Detect which cell encompasses the target text, then output its [X, Y] center coordinate. 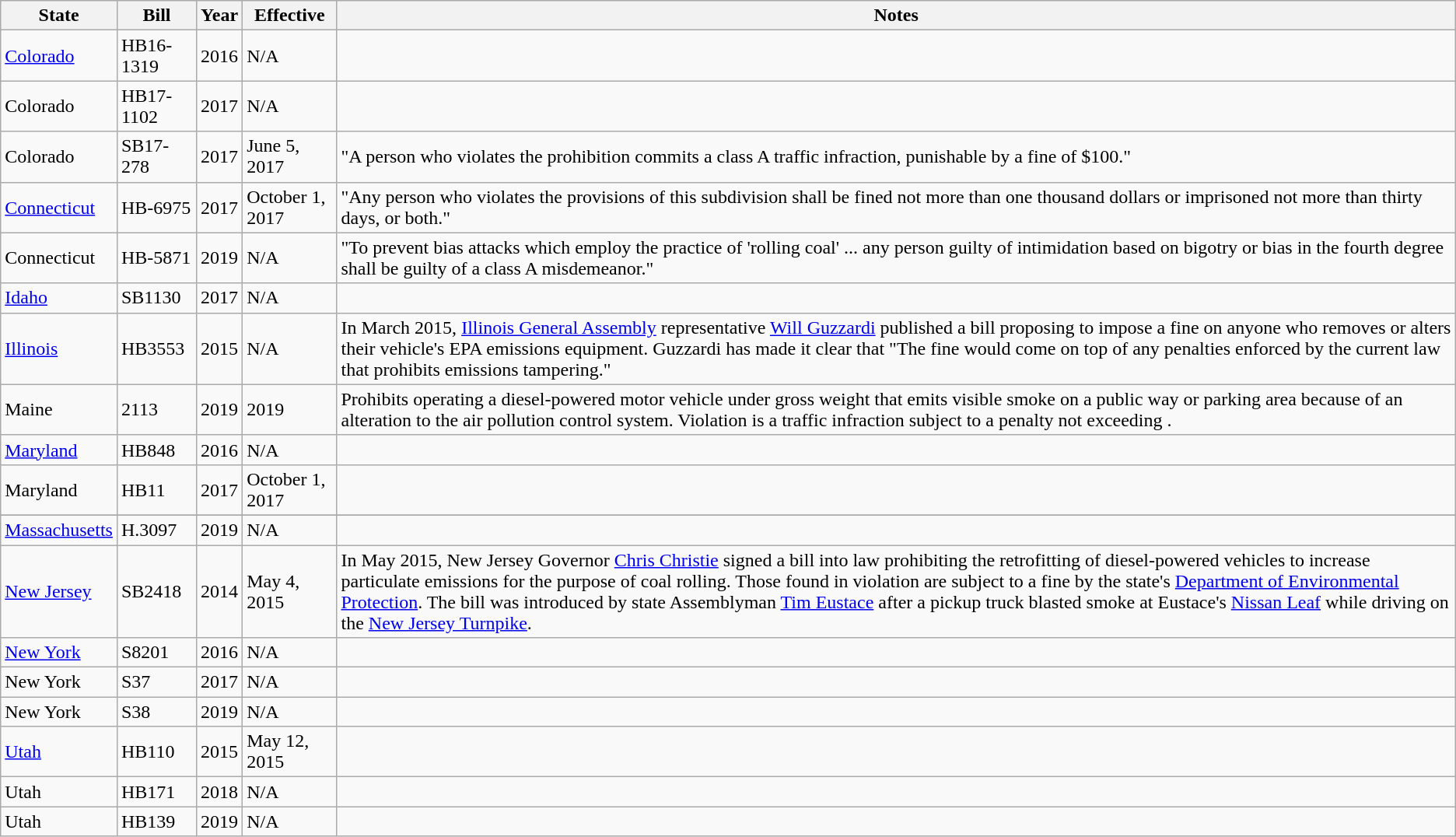
Bill [156, 16]
HB-6975 [156, 207]
SB17-278 [156, 157]
SB2418 [156, 591]
May 4, 2015 [289, 591]
Massachusetts [59, 530]
S37 [156, 682]
2113 [156, 409]
HB17-1102 [156, 106]
Illinois [59, 348]
S8201 [156, 653]
June 5, 2017 [289, 157]
HB171 [156, 792]
Year [219, 16]
Maine [59, 409]
2018 [219, 792]
H.3097 [156, 530]
SB1130 [156, 298]
2014 [219, 591]
S38 [156, 712]
HB16-1319 [156, 56]
HB139 [156, 821]
New Jersey [59, 591]
"A person who violates the prohibition commits a class A traffic infraction, punishable by a fine of $100." [896, 157]
Effective [289, 16]
May 12, 2015 [289, 751]
HB11 [156, 490]
HB110 [156, 751]
State [59, 16]
HB848 [156, 450]
Idaho [59, 298]
Notes [896, 16]
HB3553 [156, 348]
HB-5871 [156, 258]
